For the text-containing cell, return its midpoint in (X, Y) coordinate format. 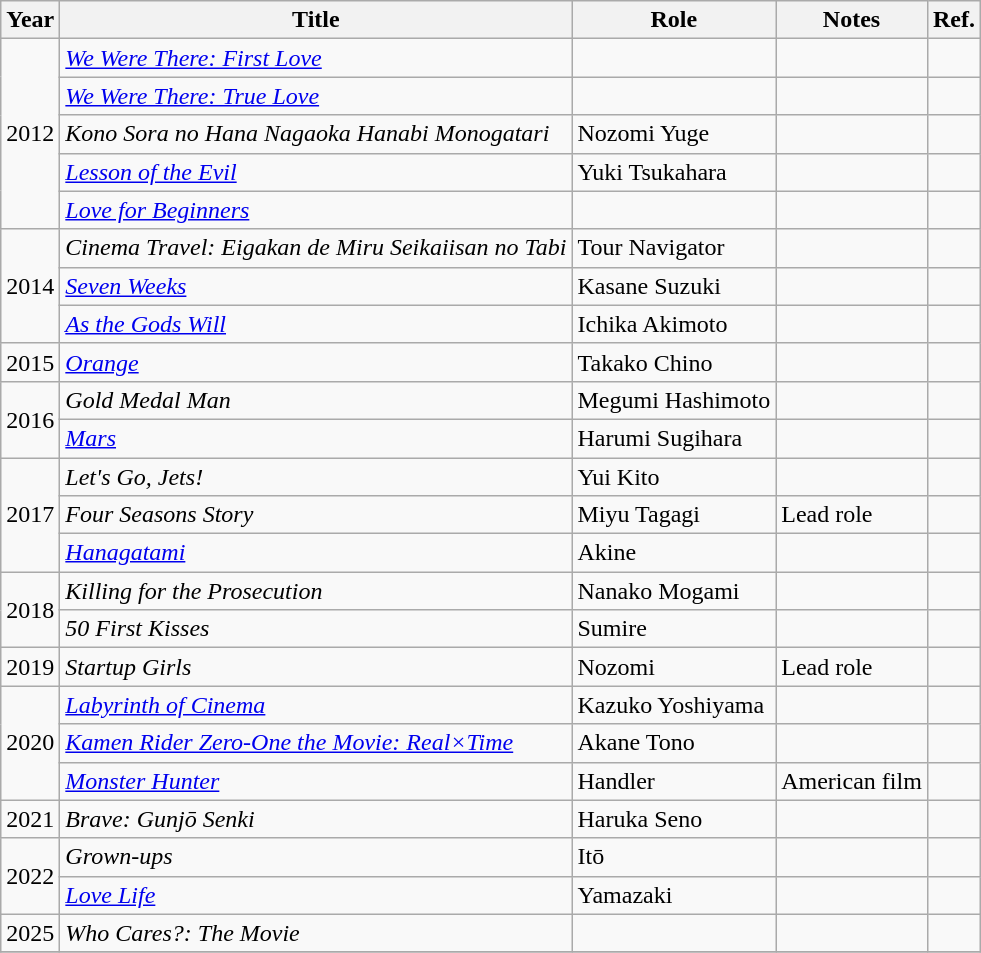
Nozomi Yuge (674, 134)
2012 (30, 134)
2021 (30, 819)
2018 (30, 610)
2020 (30, 743)
2015 (30, 362)
Kamen Rider Zero-One the Movie: Real×Time (316, 743)
2022 (30, 876)
Role (674, 20)
2017 (30, 515)
Handler (674, 781)
American film (852, 781)
2016 (30, 419)
Ichika Akimoto (674, 324)
Mars (316, 438)
Ref. (954, 20)
Love for Beginners (316, 210)
Sumire (674, 629)
Cinema Travel: Eigakan de Miru Seikaiisan no Tabi (316, 248)
Haruka Seno (674, 819)
Seven Weeks (316, 286)
Yamazaki (674, 895)
Takako Chino (674, 362)
2014 (30, 286)
Miyu Tagagi (674, 515)
2019 (30, 667)
Hanagatami (316, 553)
Nozomi (674, 667)
Tour Navigator (674, 248)
Grown-ups (316, 857)
As the Gods Will (316, 324)
Kasane Suzuki (674, 286)
Kono Sora no Hana Nagaoka Hanabi Monogatari (316, 134)
We Were There: True Love (316, 96)
Nanako Mogami (674, 591)
Killing for the Prosecution (316, 591)
2025 (30, 933)
Love Life (316, 895)
Yui Kito (674, 477)
Yuki Tsukahara (674, 172)
We Were There: First Love (316, 58)
Monster Hunter (316, 781)
Year (30, 20)
Brave: Gunjō Senki (316, 819)
Kazuko Yoshiyama (674, 705)
Gold Medal Man (316, 400)
Who Cares?: The Movie (316, 933)
Akine (674, 553)
Labyrinth of Cinema (316, 705)
Startup Girls (316, 667)
Harumi Sugihara (674, 438)
Four Seasons Story (316, 515)
Megumi Hashimoto (674, 400)
Itō (674, 857)
Notes (852, 20)
Let's Go, Jets! (316, 477)
Akane Tono (674, 743)
Lesson of the Evil (316, 172)
50 First Kisses (316, 629)
Orange (316, 362)
Title (316, 20)
